Provide the [X, Y] coordinate of the cell's center where the given text is located.  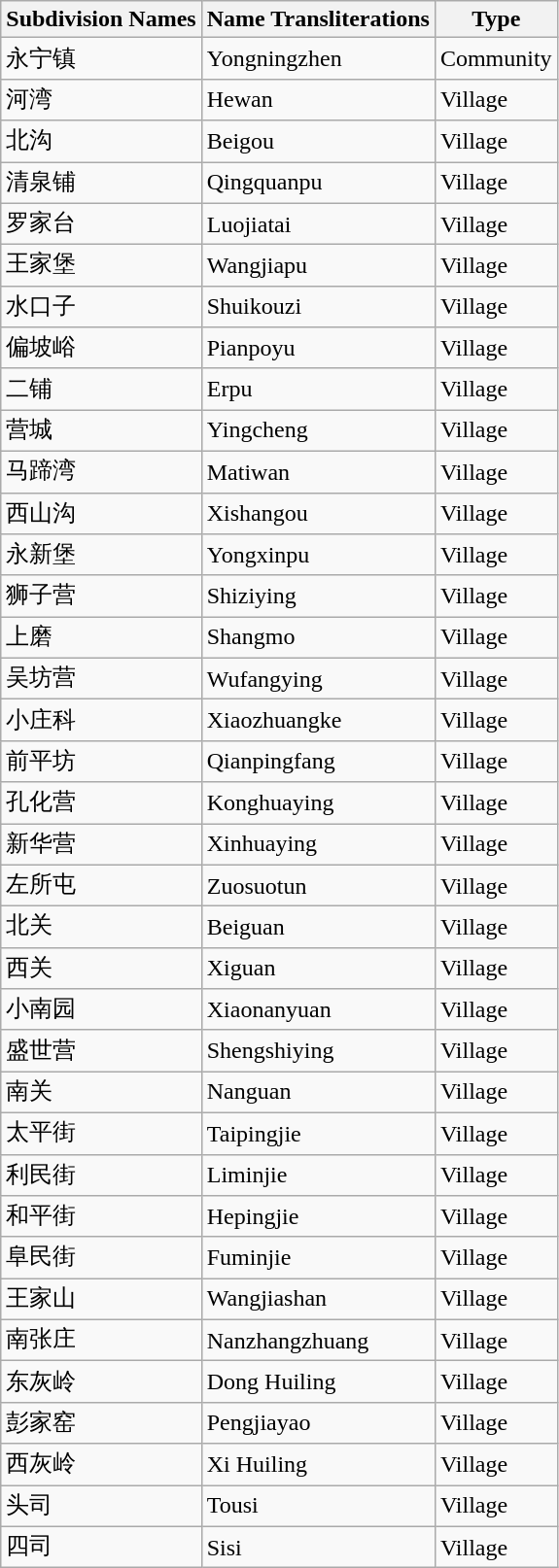
新华营 [101, 845]
Beiguan [318, 927]
西灰岭 [101, 1465]
小南园 [101, 1010]
Yingcheng [318, 431]
阜民街 [101, 1257]
利民街 [101, 1176]
营城 [101, 431]
Community [496, 58]
Wufangying [318, 678]
二铺 [101, 389]
永新堡 [101, 556]
左所屯 [101, 886]
Konghuaying [318, 802]
Pianpoyu [318, 348]
Xi Huiling [318, 1465]
Hepingjie [318, 1216]
Taipingjie [318, 1133]
Qianpingfang [318, 762]
Qingquanpu [318, 183]
西山沟 [101, 513]
Yongningzhen [318, 58]
Xinhuaying [318, 845]
清泉铺 [101, 183]
永宁镇 [101, 58]
Xishangou [318, 513]
南张庄 [101, 1341]
马蹄湾 [101, 472]
Erpu [318, 389]
Xiaonanyuan [318, 1010]
头司 [101, 1506]
Sisi [318, 1547]
偏坡峪 [101, 348]
北沟 [101, 142]
Nanguan [318, 1092]
Wangjiashan [318, 1300]
Shengshiying [318, 1051]
孔化营 [101, 802]
西关 [101, 968]
Zuosuotun [318, 886]
前平坊 [101, 762]
南关 [101, 1092]
Shuikouzi [318, 307]
四司 [101, 1547]
王家山 [101, 1300]
吴坊营 [101, 678]
水口子 [101, 307]
彭家窑 [101, 1422]
狮子营 [101, 597]
Tousi [318, 1506]
太平街 [101, 1133]
Hewan [318, 99]
和平街 [101, 1216]
Type [496, 19]
东灰岭 [101, 1381]
Matiwan [318, 472]
王家堡 [101, 266]
Xiaozhuangke [318, 721]
Shangmo [318, 637]
Xiguan [318, 968]
Luojiatai [318, 223]
Wangjiapu [318, 266]
Beigou [318, 142]
Subdivision Names [101, 19]
小庄科 [101, 721]
Name Transliterations [318, 19]
Dong Huiling [318, 1381]
盛世营 [101, 1051]
上磨 [101, 637]
北关 [101, 927]
河湾 [101, 99]
Liminjie [318, 1176]
Pengjiayao [318, 1422]
罗家台 [101, 223]
Shiziying [318, 597]
Fuminjie [318, 1257]
Nanzhangzhuang [318, 1341]
Yongxinpu [318, 556]
